Locate the cell with the specified text and output its [X, Y] center coordinate. 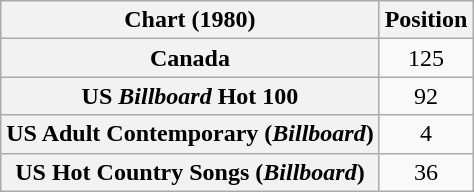
Chart (1980) [190, 20]
Position [426, 20]
US Billboard Hot 100 [190, 96]
Canada [190, 58]
92 [426, 96]
4 [426, 134]
US Adult Contemporary (Billboard) [190, 134]
36 [426, 172]
US Hot Country Songs (Billboard) [190, 172]
125 [426, 58]
